Determine the [x, y] coordinate at the center of the cell enclosing the given text.  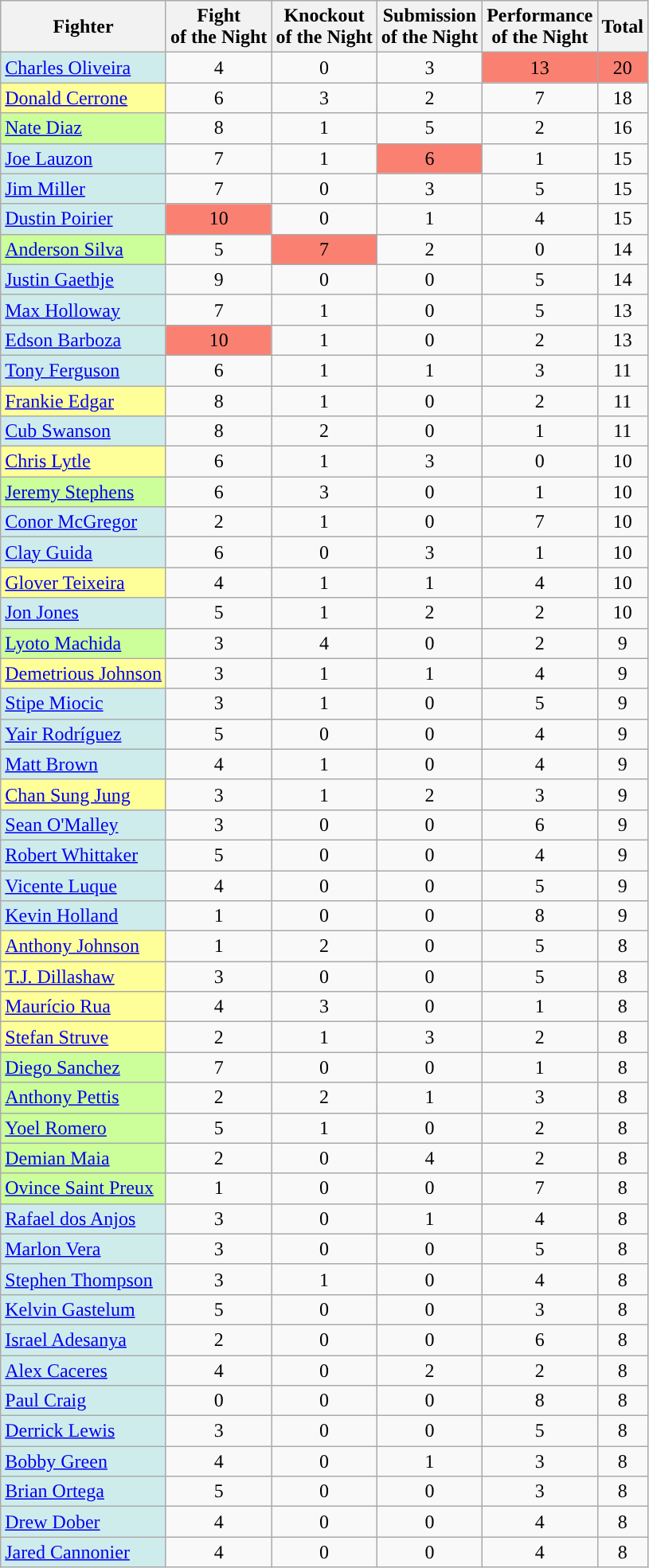
Alex Caceres [84, 1370]
Lyoto Machida [84, 643]
Rafael dos Anjos [84, 1219]
Jon Jones [84, 613]
Charles Oliveira [84, 68]
Jim Miller [84, 189]
Joe Lauzon [84, 158]
Demetrious Johnson [84, 673]
Diego Sanchez [84, 1067]
Israel Adesanya [84, 1340]
Anthony Pettis [84, 1098]
Stipe Miocic [84, 704]
Chris Lytle [84, 462]
Matt Brown [84, 764]
Anderson Silva [84, 249]
Conor McGregor [84, 522]
Stephen Thompson [84, 1279]
Chan Sung Jung [84, 794]
T.J. Dillashaw [84, 977]
Performanceof the Night [540, 27]
Max Holloway [84, 310]
Frankie Edgar [84, 400]
Paul Craig [84, 1401]
Fighter [84, 27]
18 [623, 98]
Vicente Luque [84, 886]
Robert Whittaker [84, 855]
20 [623, 68]
Drew Dober [84, 1522]
Dustin Poirier [84, 219]
Kevin Holland [84, 916]
Stefan Struve [84, 1037]
Submissionof the Night [429, 27]
Fightof the Night [218, 27]
Knockoutof the Night [324, 27]
Brian Ortega [84, 1492]
Nate Diaz [84, 128]
Cub Swanson [84, 431]
Marlon Vera [84, 1249]
Jared Cannonier [84, 1552]
Clay Guida [84, 552]
Sean O'Malley [84, 825]
Bobby Green [84, 1461]
16 [623, 128]
Kelvin Gastelum [84, 1309]
Tony Ferguson [84, 370]
Maurício Rua [84, 1007]
Ovince Saint Preux [84, 1188]
Glover Teixeira [84, 583]
Justin Gaethje [84, 279]
Donald Cerrone [84, 98]
Jeremy Stephens [84, 492]
Yoel Romero [84, 1128]
Demian Maia [84, 1158]
Edson Barboza [84, 340]
Total [623, 27]
Yair Rodríguez [84, 734]
Derrick Lewis [84, 1431]
Anthony Johnson [84, 946]
